Detect which cell encompasses the target text, then output its (x, y) center coordinate. 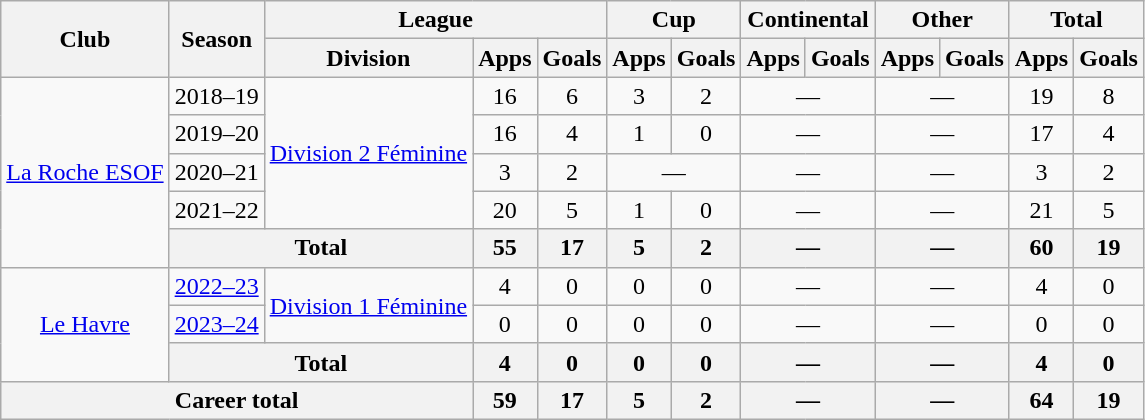
60 (1041, 248)
2019–20 (216, 134)
Division 1 Féminine (368, 305)
6 (572, 96)
Other (942, 20)
2021–22 (216, 210)
Cup (674, 20)
2020–21 (216, 172)
Division (368, 58)
8 (1109, 96)
League (436, 20)
2023–24 (216, 324)
55 (505, 248)
Season (216, 39)
Club (85, 39)
64 (1041, 400)
Le Havre (85, 324)
Continental (808, 20)
Division 2 Féminine (368, 153)
La Roche ESOF (85, 172)
20 (505, 210)
59 (505, 400)
2018–19 (216, 96)
2022–23 (216, 286)
Career total (237, 400)
21 (1041, 210)
